Extract the [x, y] coordinate from the center of the cell holding the provided text.  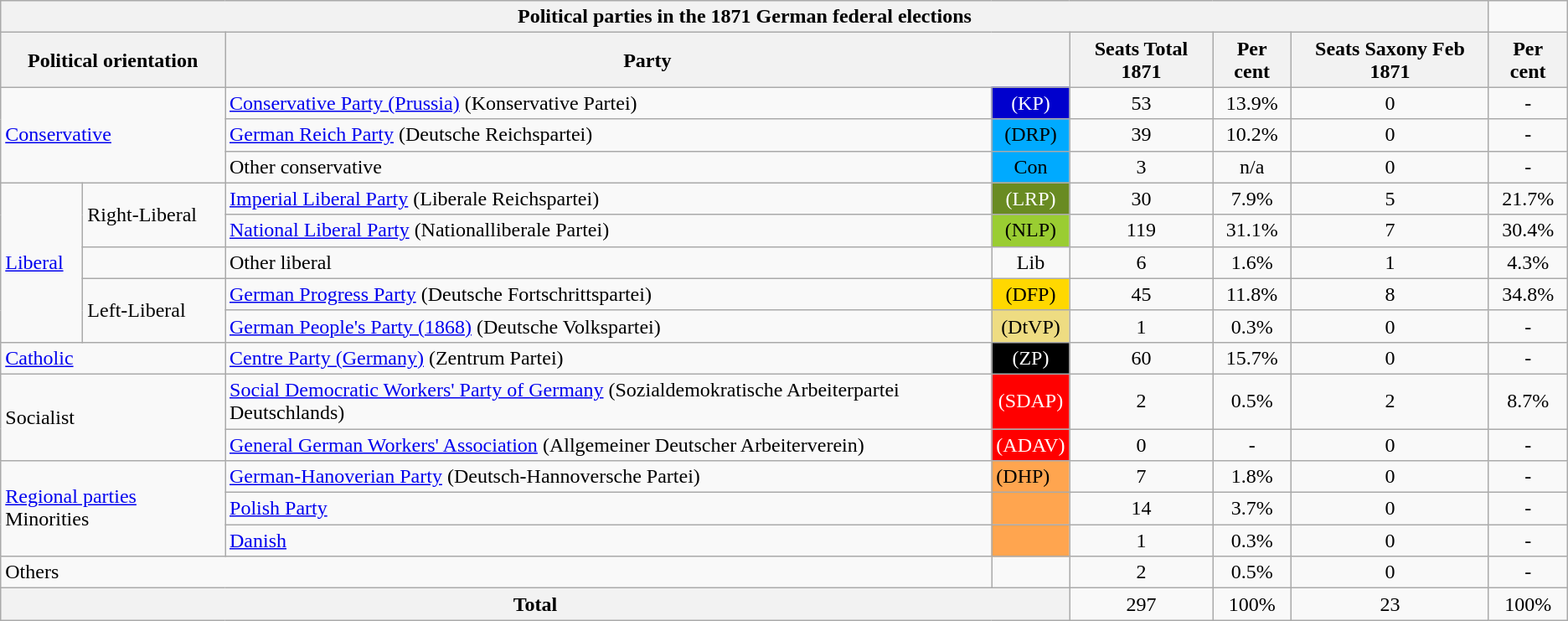
Social Democratic Workers' Party of Germany (Sozialdemokratische Arbeiterpartei Deutschlands) [608, 401]
Party [647, 60]
Political orientation [113, 60]
21.7% [1528, 199]
Con [1030, 167]
11.8% [1252, 294]
Centre Party (Germany) (Zentrum Partei) [608, 358]
30 [1141, 199]
Conservative [113, 135]
(ZP) [1030, 358]
Seats Saxony Feb 1871 [1390, 60]
Socialist [113, 417]
13.9% [1252, 103]
Right-Liberal [154, 215]
5 [1390, 199]
14 [1141, 509]
1.8% [1252, 477]
30.4% [1528, 230]
6 [1141, 262]
23 [1390, 604]
(DHP) [1030, 477]
3.7% [1252, 509]
National Liberal Party (Nationalliberale Partei) [608, 230]
Left-Liberal [154, 310]
Political parties in the 1871 German federal elections [745, 17]
Imperial Liberal Party (Liberale Reichspartei) [608, 199]
(SDAP) [1030, 401]
(NLP) [1030, 230]
(DRP) [1030, 135]
Other liberal [608, 262]
(LRP) [1030, 199]
German Progress Party (Deutsche Fortschrittspartei) [608, 294]
Catholic [113, 358]
31.1% [1252, 230]
German People's Party (1868) (Deutsche Volkspartei) [608, 326]
n/a [1252, 167]
Lib [1030, 262]
39 [1141, 135]
German-Hanoverian Party (Deutsch-Hannoversche Partei) [608, 477]
(ADAV) [1030, 445]
German Reich Party (Deutsche Reichspartei) [608, 135]
60 [1141, 358]
Others [496, 572]
4.3% [1528, 262]
(DtVP) [1030, 326]
Liberal [42, 262]
(KP) [1030, 103]
Danish [608, 541]
3 [1141, 167]
Polish Party [608, 509]
General German Workers' Association (Allgemeiner Deutscher Arbeiterverein) [608, 445]
(DFP) [1030, 294]
10.2% [1252, 135]
297 [1141, 604]
Total [535, 604]
45 [1141, 294]
8 [1390, 294]
15.7% [1252, 358]
7.9% [1252, 199]
Other conservative [608, 167]
119 [1141, 230]
53 [1141, 103]
Regional parties Minorities [113, 509]
8.7% [1528, 401]
Conservative Party (Prussia) (Konservative Partei) [608, 103]
34.8% [1528, 294]
1.6% [1252, 262]
Seats Total 1871 [1141, 60]
